Provide the (x, y) coordinate of the cell's center where the given text is located.  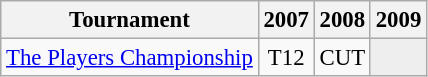
CUT (342, 58)
2008 (342, 20)
2009 (398, 20)
T12 (286, 58)
The Players Championship (130, 58)
2007 (286, 20)
Tournament (130, 20)
